For the text-containing cell, return its midpoint in [x, y] coordinate format. 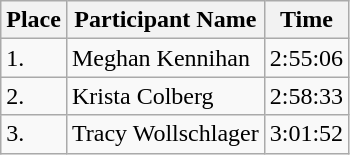
Time [306, 20]
Tracy Wollschlager [165, 134]
Place [34, 20]
Meghan Kennihan [165, 58]
Participant Name [165, 20]
2:55:06 [306, 58]
2:58:33 [306, 96]
Krista Colberg [165, 96]
1. [34, 58]
2. [34, 96]
3:01:52 [306, 134]
3. [34, 134]
